Locate the cell with the specified text and output its (X, Y) center coordinate. 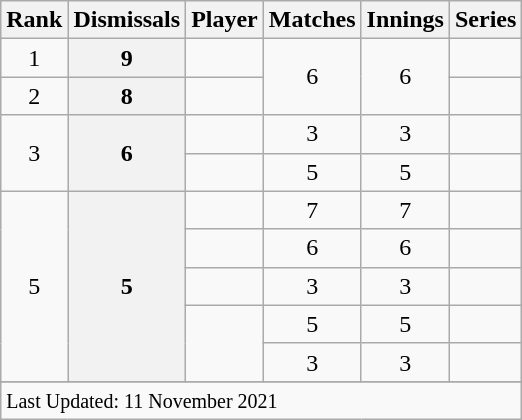
1 (34, 58)
Rank (34, 20)
Innings (405, 20)
Dismissals (127, 20)
Last Updated: 11 November 2021 (262, 400)
2 (34, 96)
Player (225, 20)
Matches (312, 20)
9 (127, 58)
Series (485, 20)
8 (127, 96)
